Output the [x, y] coordinate of the center of the cell containing the given text.  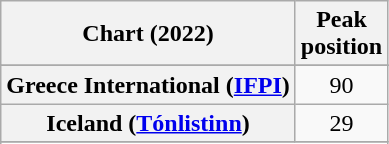
Iceland (Tónlistinn) [148, 123]
90 [341, 85]
Peakposition [341, 34]
Greece International (IFPI) [148, 85]
Chart (2022) [148, 34]
29 [341, 123]
